Capture the cell that displays the provided text and extract its [X, Y] central coordinate. 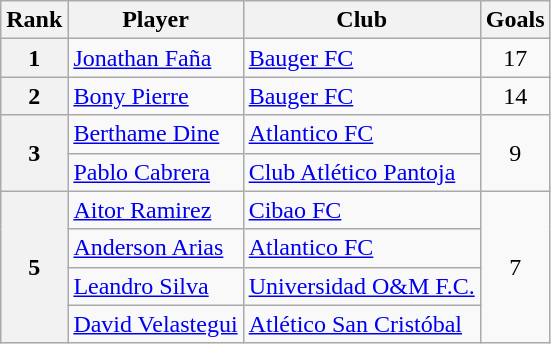
9 [515, 153]
Bony Pierre [156, 96]
17 [515, 58]
Atlético San Cristóbal [362, 324]
Anderson Arias [156, 248]
14 [515, 96]
1 [34, 58]
Goals [515, 20]
5 [34, 267]
Club [362, 20]
Rank [34, 20]
Jonathan Faña [156, 58]
Berthame Dine [156, 134]
7 [515, 267]
Aitor Ramirez [156, 210]
David Velastegui [156, 324]
Universidad O&M F.C. [362, 286]
2 [34, 96]
Pablo Cabrera [156, 172]
Player [156, 20]
Cibao FC [362, 210]
Club Atlético Pantoja [362, 172]
3 [34, 153]
Leandro Silva [156, 286]
